From the cell containing the given text, extract its center point as (X, Y) coordinate. 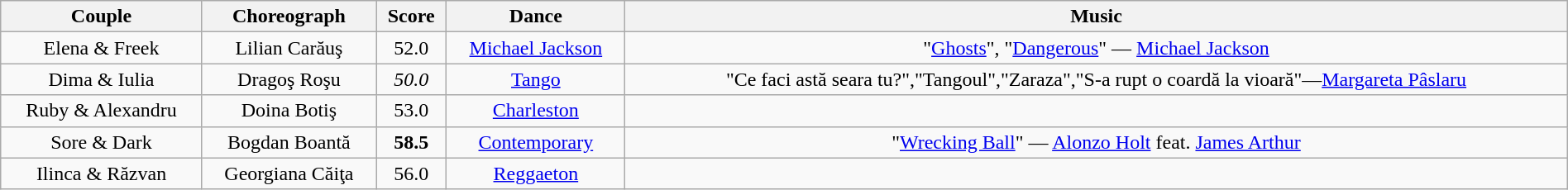
Lilian Carăuş (289, 48)
Dragoş Roşu (289, 79)
Reggaeton (536, 173)
Michael Jackson (536, 48)
Dima & Iulia (102, 79)
Charleston (536, 111)
Elena & Freek (102, 48)
53.0 (412, 111)
Choreograph (289, 17)
Couple (102, 17)
Ruby & Alexandru (102, 111)
50.0 (412, 79)
"Ghosts", "Dangerous" — Michael Jackson (1097, 48)
52.0 (412, 48)
56.0 (412, 173)
Bogdan Boantă (289, 142)
Georgiana Căiţa (289, 173)
58.5 (412, 142)
"Ce faci astă seara tu?","Tangoul","Zaraza","S-a rupt o coardă la vioară"—Margareta Pâslaru (1097, 79)
Dance (536, 17)
Music (1097, 17)
Ilinca & Răzvan (102, 173)
Contemporary (536, 142)
Doina Botiş (289, 111)
Sore & Dark (102, 142)
"Wrecking Ball" — Alonzo Holt feat. James Arthur (1097, 142)
Tango (536, 79)
Score (412, 17)
